Scan for the cell matching the given text and deliver its [x, y] coordinate at center. 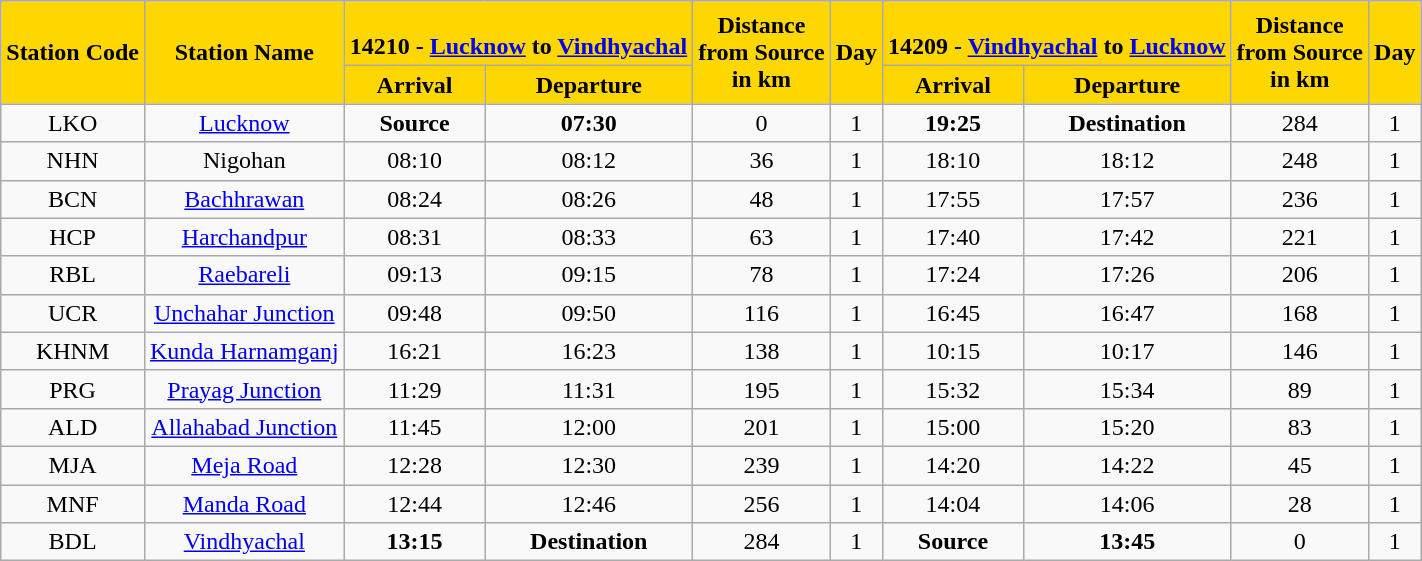
08:31 [414, 237]
206 [1300, 275]
Station Code [73, 52]
Allahabad Junction [244, 427]
14:22 [1127, 465]
ALD [73, 427]
248 [1300, 161]
116 [762, 313]
RBL [73, 275]
Raebareli [244, 275]
Unchahar Junction [244, 313]
14209 - Vindhyachal to Lucknow [1057, 34]
Vindhyachal [244, 542]
MJA [73, 465]
BDL [73, 542]
36 [762, 161]
Harchandpur [244, 237]
146 [1300, 351]
Nigohan [244, 161]
09:48 [414, 313]
LKO [73, 123]
168 [1300, 313]
08:33 [589, 237]
13:45 [1127, 542]
15:20 [1127, 427]
83 [1300, 427]
18:12 [1127, 161]
09:15 [589, 275]
08:10 [414, 161]
Bachhrawan [244, 199]
UCR [73, 313]
MNF [73, 503]
08:26 [589, 199]
12:00 [589, 427]
195 [762, 389]
PRG [73, 389]
16:21 [414, 351]
09:13 [414, 275]
14:04 [954, 503]
17:42 [1127, 237]
17:40 [954, 237]
10:17 [1127, 351]
HCP [73, 237]
08:12 [589, 161]
17:26 [1127, 275]
63 [762, 237]
16:47 [1127, 313]
11:45 [414, 427]
10:15 [954, 351]
13:15 [414, 542]
Lucknow [244, 123]
12:46 [589, 503]
16:45 [954, 313]
15:34 [1127, 389]
17:57 [1127, 199]
12:44 [414, 503]
239 [762, 465]
15:32 [954, 389]
28 [1300, 503]
12:30 [589, 465]
Kunda Harnamganj [244, 351]
KHNM [73, 351]
14:06 [1127, 503]
11:29 [414, 389]
Station Name [244, 52]
256 [762, 503]
07:30 [589, 123]
15:00 [954, 427]
138 [762, 351]
Meja Road [244, 465]
09:50 [589, 313]
Prayag Junction [244, 389]
236 [1300, 199]
BCN [73, 199]
08:24 [414, 199]
12:28 [414, 465]
19:25 [954, 123]
78 [762, 275]
14:20 [954, 465]
17:55 [954, 199]
45 [1300, 465]
221 [1300, 237]
18:10 [954, 161]
16:23 [589, 351]
201 [762, 427]
48 [762, 199]
11:31 [589, 389]
89 [1300, 389]
Manda Road [244, 503]
NHN [73, 161]
14210 - Lucknow to Vindhyachal [518, 34]
17:24 [954, 275]
